Find where the given text appears and provide that cell's center as (x, y) coordinate. 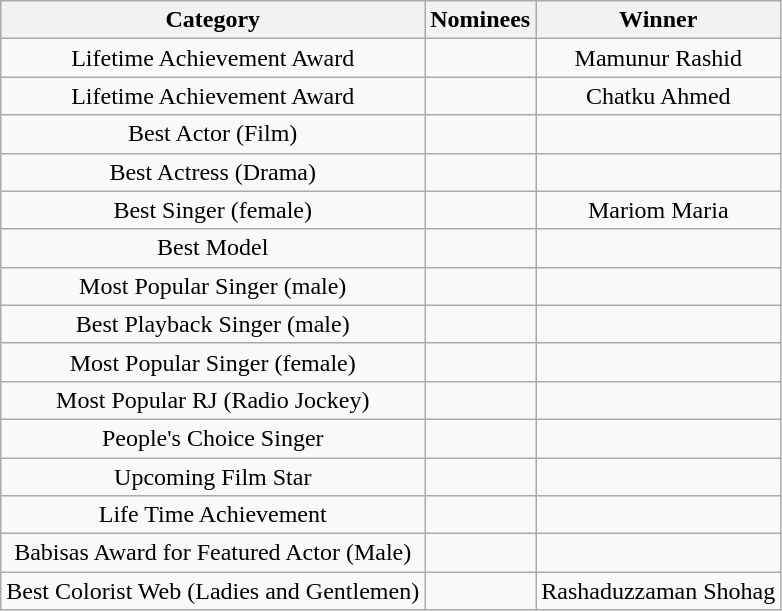
Chatku Ahmed (658, 96)
Category (213, 20)
Life Time Achievement (213, 515)
Upcoming Film Star (213, 477)
Babisas Award for Featured Actor (Male) (213, 553)
Best Colorist Web (Ladies and Gentlemen) (213, 591)
Most Popular RJ (Radio Jockey) (213, 400)
Best Model (213, 248)
Best Playback Singer (male) (213, 324)
Rashaduzzaman Shohag (658, 591)
Best Singer (female) (213, 210)
Mamunur Rashid (658, 58)
Nominees (480, 20)
Winner (658, 20)
Most Popular Singer (female) (213, 362)
Most Popular Singer (male) (213, 286)
Mariom Maria (658, 210)
Best Actress (Drama) (213, 172)
People's Choice Singer (213, 438)
Best Actor (Film) (213, 134)
